Scan for the cell matching the given text and deliver its [X, Y] coordinate at center. 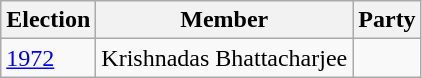
Member [224, 20]
Krishnadas Bhattacharjee [224, 58]
Party [387, 20]
Election [48, 20]
1972 [48, 58]
